Provide the (x, y) coordinate of the cell's center where the given text is located.  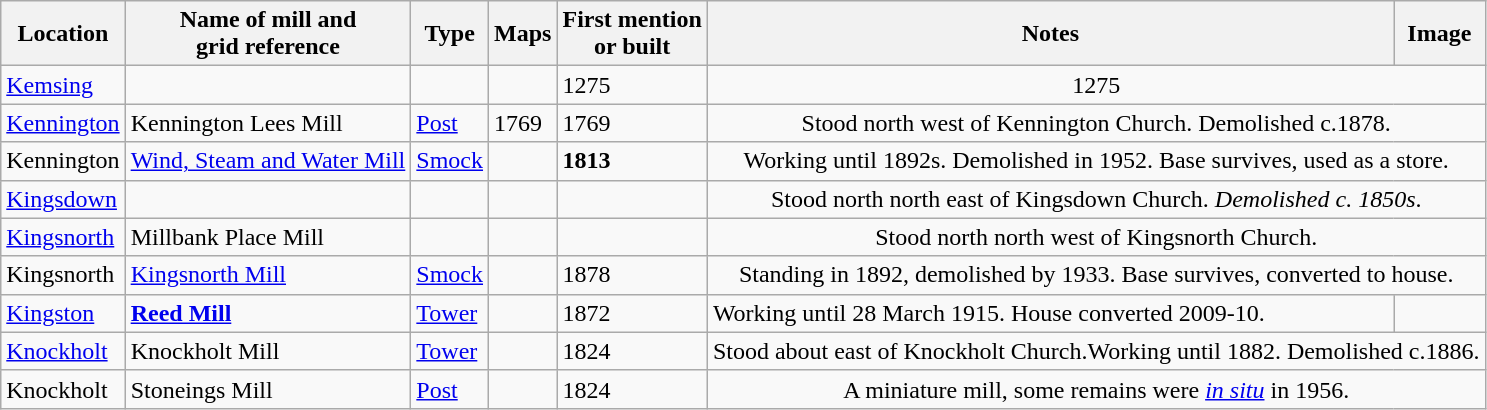
Stood north north east of Kingsdown Church. Demolished c. 1850s. (1096, 199)
Image (1440, 34)
Stood north west of Kennington Church. Demolished c.1878. (1096, 123)
Kingsnorth Mill (268, 275)
Wind, Steam and Water Mill (268, 161)
Working until 28 March 1915. House converted 2009-10. (1050, 313)
Kennington Lees Mill (268, 123)
Kingston (63, 313)
Notes (1050, 34)
1878 (632, 275)
Stoneings Mill (268, 389)
Stood about east of Knockholt Church.Working until 1882. Demolished c.1886. (1096, 351)
Kingsdown (63, 199)
Kemsing (63, 85)
Standing in 1892, demolished by 1933. Base survives, converted to house. (1096, 275)
Location (63, 34)
Millbank Place Mill (268, 237)
First mentionor built (632, 34)
Working until 1892s. Demolished in 1952. Base survives, used as a store. (1096, 161)
1872 (632, 313)
Type (450, 34)
Reed Mill (268, 313)
Stood north north west of Kingsnorth Church. (1096, 237)
1813 (632, 161)
A miniature mill, some remains were in situ in 1956. (1096, 389)
Knockholt Mill (268, 351)
Name of mill andgrid reference (268, 34)
Maps (523, 34)
